Search for the cell housing the specified text and yield its [X, Y] center coordinate. 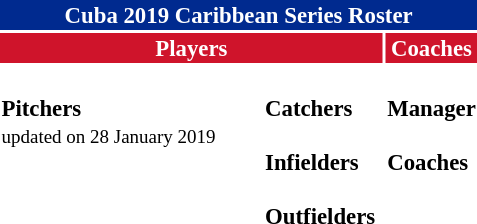
Players [192, 48]
Cuba 2019 Caribbean Series Roster [238, 15]
